Pinpoint the cell where the given text exists, returning its [X, Y] midpoint coordinate. 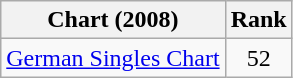
52 [258, 58]
Rank [258, 20]
German Singles Chart [113, 58]
Chart (2008) [113, 20]
